Return [X, Y] of the center of cell containing provided text 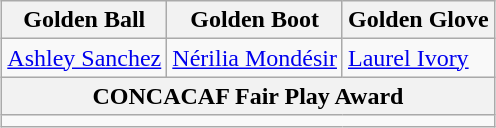
Golden Boot [255, 20]
Golden Ball [84, 20]
Nérilia Mondésir [255, 58]
CONCACAF Fair Play Award [248, 96]
Golden Glove [418, 20]
Laurel Ivory [418, 58]
Ashley Sanchez [84, 58]
